For the text-containing cell, return its midpoint in [x, y] coordinate format. 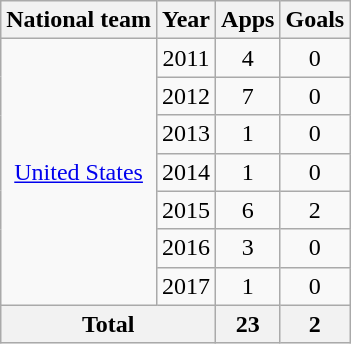
7 [248, 96]
23 [248, 324]
6 [248, 210]
United States [79, 172]
National team [79, 20]
3 [248, 248]
4 [248, 58]
2015 [186, 210]
2013 [186, 134]
2017 [186, 286]
2014 [186, 172]
2016 [186, 248]
Apps [248, 20]
2011 [186, 58]
Year [186, 20]
Total [108, 324]
Goals [315, 20]
2012 [186, 96]
